Search for the cell housing the specified text and yield its (X, Y) center coordinate. 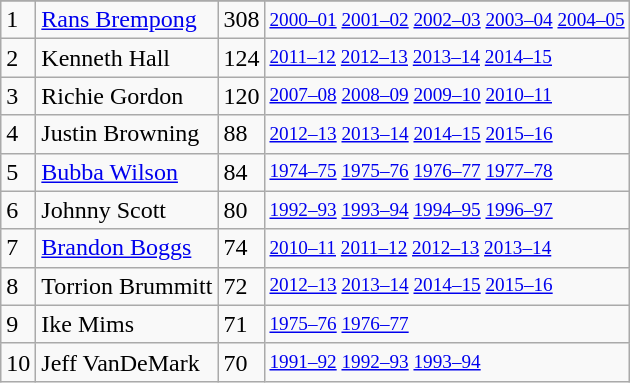
72 (242, 286)
9 (18, 324)
1991–92 1992–93 1993–94 (447, 362)
2000–01 2001–02 2002–03 2003–04 2004–05 (447, 20)
Johnny Scott (127, 210)
7 (18, 248)
74 (242, 248)
Bubba Wilson (127, 172)
124 (242, 58)
3 (18, 96)
70 (242, 362)
1 (18, 20)
80 (242, 210)
84 (242, 172)
2010–11 2011–12 2012–13 2013–14 (447, 248)
1974–75 1975–76 1976–77 1977–78 (447, 172)
2 (18, 58)
Richie Gordon (127, 96)
6 (18, 210)
8 (18, 286)
5 (18, 172)
Brandon Boggs (127, 248)
88 (242, 134)
120 (242, 96)
Ike Mims (127, 324)
2007–08 2008–09 2009–10 2010–11 (447, 96)
71 (242, 324)
1992–93 1993–94 1994–95 1996–97 (447, 210)
4 (18, 134)
Justin Browning (127, 134)
Kenneth Hall (127, 58)
1975–76 1976–77 (447, 324)
308 (242, 20)
10 (18, 362)
2011–12 2012–13 2013–14 2014–15 (447, 58)
Jeff VanDeMark (127, 362)
Rans Brempong (127, 20)
Torrion Brummitt (127, 286)
